Provide the [x, y] coordinate of the cell's center where the given text is located.  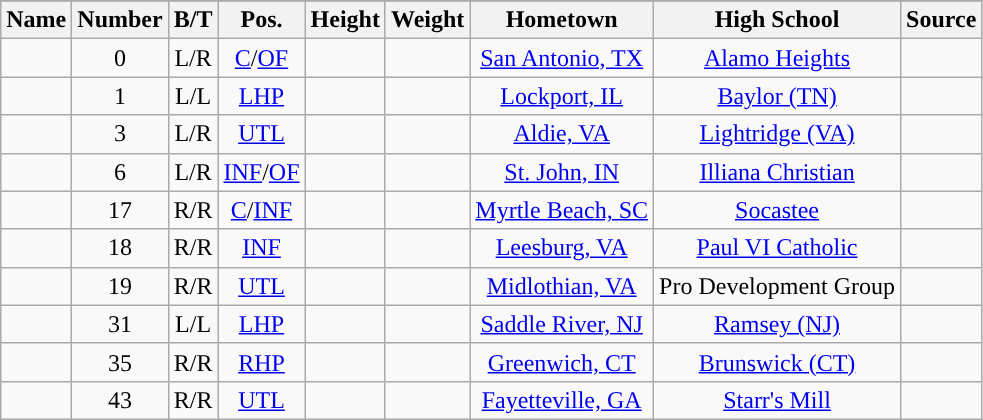
1 [120, 96]
Ramsey (NJ) [778, 324]
Paul VI Catholic [778, 248]
C/OF [262, 58]
Lockport, IL [562, 96]
Height [345, 20]
3 [120, 134]
San Antonio, TX [562, 58]
0 [120, 58]
INF [262, 248]
Greenwich, CT [562, 362]
Brunswick (CT) [778, 362]
Starr's Mill [778, 400]
Source [942, 20]
B/T [193, 20]
Leesburg, VA [562, 248]
Illiana Christian [778, 172]
18 [120, 248]
Fayetteville, GA [562, 400]
St. John, IN [562, 172]
31 [120, 324]
Pos. [262, 20]
17 [120, 210]
INF/OF [262, 172]
35 [120, 362]
Number [120, 20]
Aldie, VA [562, 134]
C/INF [262, 210]
High School [778, 20]
43 [120, 400]
Hometown [562, 20]
Pro Development Group [778, 286]
19 [120, 286]
Name [36, 20]
Alamo Heights [778, 58]
Lightridge (VA) [778, 134]
RHP [262, 362]
Baylor (TN) [778, 96]
Midlothian, VA [562, 286]
Saddle River, NJ [562, 324]
Myrtle Beach, SC [562, 210]
Socastee [778, 210]
Weight [427, 20]
6 [120, 172]
